Detect which cell encompasses the target text, then output its [X, Y] center coordinate. 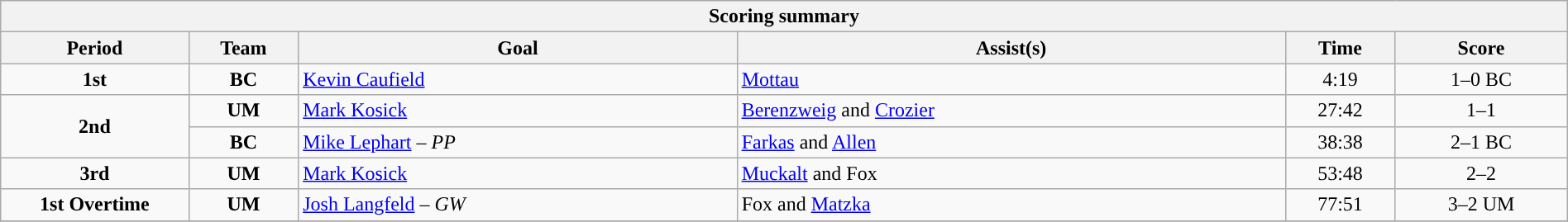
77:51 [1340, 205]
1st Overtime [94, 205]
Fox and Matzka [1011, 205]
Kevin Caufield [518, 79]
Mottau [1011, 79]
2nd [94, 126]
27:42 [1340, 111]
1–0 BC [1481, 79]
2–2 [1481, 173]
Berenzweig and Crozier [1011, 111]
4:19 [1340, 79]
1st [94, 79]
2–1 BC [1481, 142]
Muckalt and Fox [1011, 173]
38:38 [1340, 142]
53:48 [1340, 173]
Farkas and Allen [1011, 142]
Scoring summary [784, 17]
Assist(s) [1011, 48]
Mike Lephart – PP [518, 142]
3rd [94, 173]
Period [94, 48]
3–2 UM [1481, 205]
Goal [518, 48]
1–1 [1481, 111]
Score [1481, 48]
Josh Langfeld – GW [518, 205]
Team [243, 48]
Time [1340, 48]
